Provide the (X, Y) coordinate of the cell's center where the given text is located.  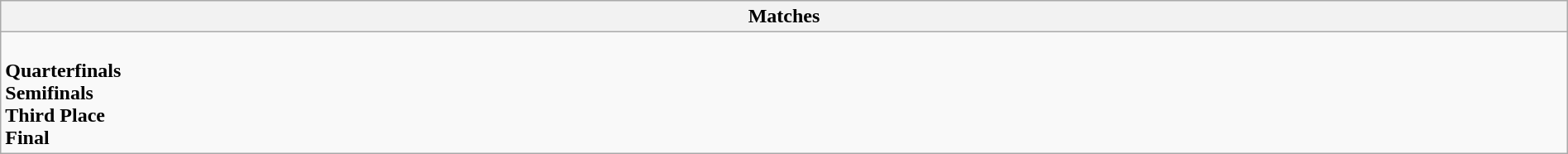
Quarterfinals Semifinals Third Place Final (784, 93)
Matches (784, 17)
